From the cell containing the given text, extract its center point as [x, y] coordinate. 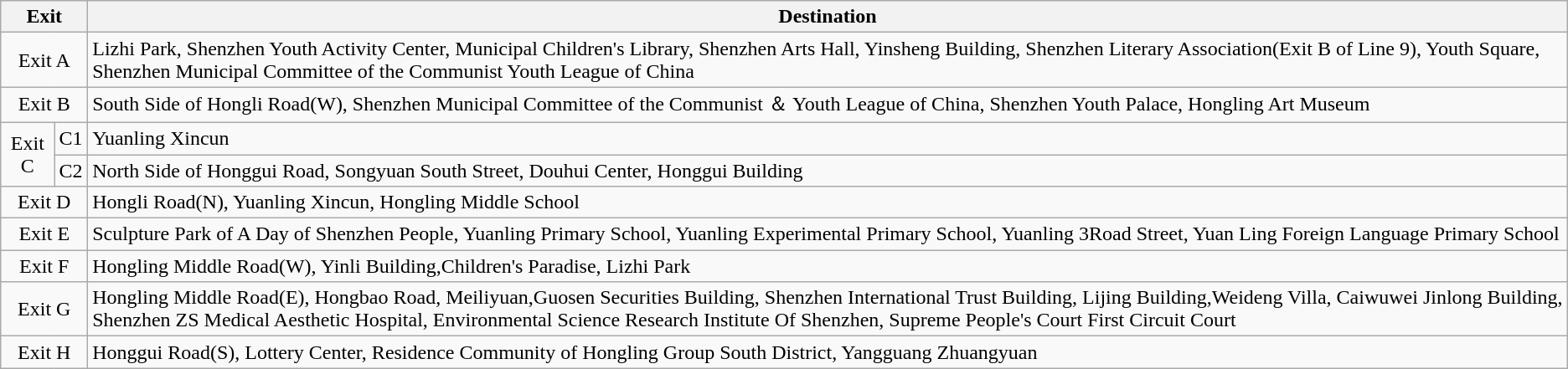
C1 [71, 138]
C2 [71, 170]
Exit [44, 17]
Destination [828, 17]
Hongli Road(N), Yuanling Xincun, Hongling Middle School [828, 202]
Exit G [44, 310]
Exit H [44, 352]
Exit C [28, 154]
Yuanling Xincun [828, 138]
South Side of Hongli Road(W), Shenzhen Municipal Committee of the Communist ＆ Youth League of China, Shenzhen Youth Palace, Hongling Art Museum [828, 105]
Exit B [44, 105]
Exit F [44, 266]
Exit E [44, 234]
Honggui Road(S), Lottery Center, Residence Community of Hongling Group South District, Yangguang Zhuangyuan [828, 352]
Hongling Middle Road(W), Yinli Building,Children's Paradise, Lizhi Park [828, 266]
Exit A [44, 60]
Exit D [44, 202]
North Side of Honggui Road, Songyuan South Street, Douhui Center, Honggui Building [828, 170]
